Capture the cell that displays the provided text and extract its (X, Y) central coordinate. 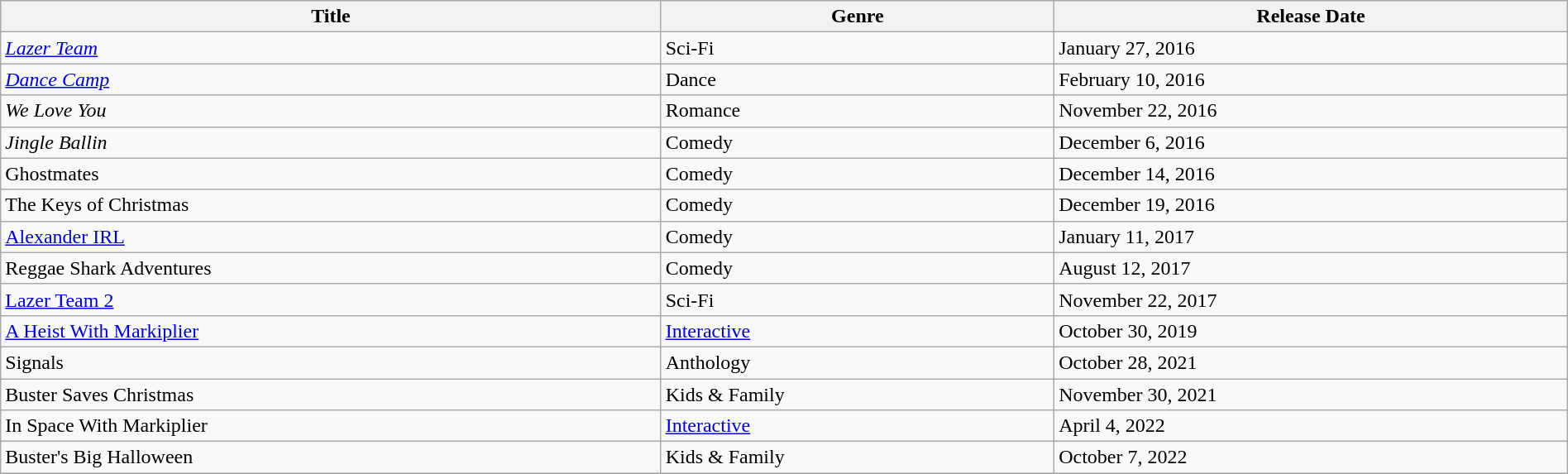
Dance Camp (331, 79)
April 4, 2022 (1312, 426)
November 22, 2017 (1312, 299)
Romance (858, 111)
Lazer Team 2 (331, 299)
Lazer Team (331, 48)
Buster Saves Christmas (331, 395)
Genre (858, 17)
December 19, 2016 (1312, 205)
Signals (331, 362)
November 22, 2016 (1312, 111)
December 6, 2016 (1312, 142)
October 30, 2019 (1312, 331)
A Heist With Markiplier (331, 331)
Jingle Ballin (331, 142)
Title (331, 17)
Dance (858, 79)
Buster's Big Halloween (331, 457)
January 11, 2017 (1312, 237)
Alexander IRL (331, 237)
Ghostmates (331, 174)
Release Date (1312, 17)
We Love You (331, 111)
August 12, 2017 (1312, 268)
October 7, 2022 (1312, 457)
February 10, 2016 (1312, 79)
The Keys of Christmas (331, 205)
January 27, 2016 (1312, 48)
Reggae Shark Adventures (331, 268)
December 14, 2016 (1312, 174)
In Space With Markiplier (331, 426)
Anthology (858, 362)
October 28, 2021 (1312, 362)
November 30, 2021 (1312, 395)
